Return [x, y] of the center of cell containing provided text 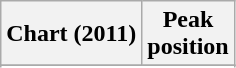
Chart (2011) [72, 34]
Peakposition [188, 34]
